Pinpoint the cell where the given text exists, returning its [x, y] midpoint coordinate. 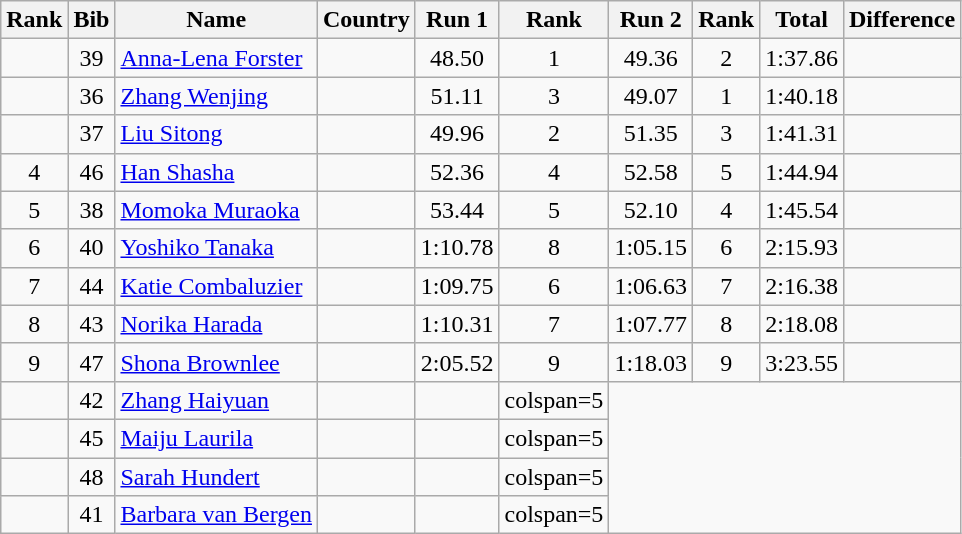
52.58 [651, 172]
48.50 [457, 58]
1:05.15 [651, 248]
1:18.03 [651, 362]
Zhang Wenjing [216, 96]
42 [92, 400]
Country [366, 20]
39 [92, 58]
51.35 [651, 134]
48 [92, 477]
Liu Sitong [216, 134]
Run 1 [457, 20]
53.44 [457, 210]
Momoka Muraoka [216, 210]
1:10.31 [457, 324]
Difference [902, 20]
36 [92, 96]
Zhang Haiyuan [216, 400]
52.36 [457, 172]
Maiju Laurila [216, 438]
1:44.94 [802, 172]
Total [802, 20]
43 [92, 324]
3:23.55 [802, 362]
1:40.18 [802, 96]
Barbara van Bergen [216, 515]
Anna-Lena Forster [216, 58]
45 [92, 438]
Sarah Hundert [216, 477]
49.36 [651, 58]
2:16.38 [802, 286]
Yoshiko Tanaka [216, 248]
Run 2 [651, 20]
1:07.77 [651, 324]
49.96 [457, 134]
1:45.54 [802, 210]
1:41.31 [802, 134]
47 [92, 362]
46 [92, 172]
Katie Combaluzier [216, 286]
49.07 [651, 96]
2:18.08 [802, 324]
44 [92, 286]
40 [92, 248]
2:15.93 [802, 248]
1:10.78 [457, 248]
1:06.63 [651, 286]
37 [92, 134]
Bib [92, 20]
1:09.75 [457, 286]
51.11 [457, 96]
Name [216, 20]
1:37.86 [802, 58]
52.10 [651, 210]
41 [92, 515]
Han Shasha [216, 172]
Shona Brownlee [216, 362]
Norika Harada [216, 324]
2:05.52 [457, 362]
38 [92, 210]
